Output the (X, Y) coordinate of the center of the cell containing the given text.  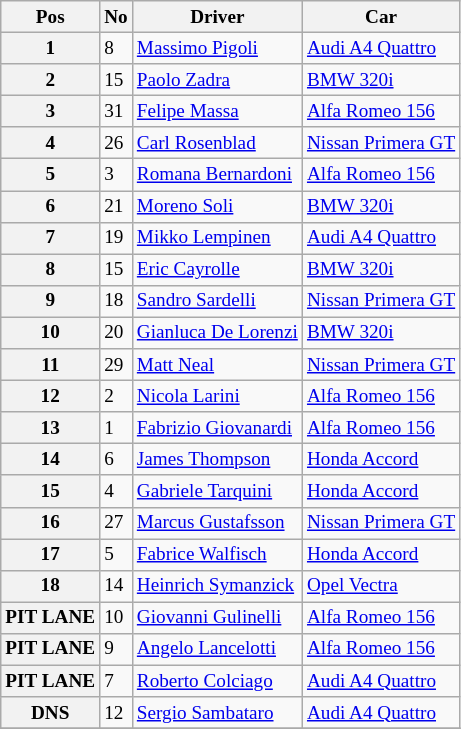
Felipe Massa (217, 111)
31 (116, 111)
Gianluca De Lorenzi (217, 333)
Angelo Lancelotti (217, 649)
DNS (50, 713)
19 (116, 238)
Fabrice Walfisch (217, 554)
Giovanni Gulinelli (217, 618)
Matt Neal (217, 365)
17 (50, 554)
Marcus Gustafsson (217, 523)
Sandro Sardelli (217, 301)
James Thompson (217, 460)
27 (116, 523)
Mikko Lempinen (217, 238)
13 (50, 428)
Eric Cayrolle (217, 270)
Carl Rosenblad (217, 143)
21 (116, 206)
No (116, 17)
Opel Vectra (380, 586)
Sergio Sambataro (217, 713)
Nicola Larini (217, 396)
Moreno Soli (217, 206)
Romana Bernardoni (217, 175)
Pos (50, 17)
Heinrich Symanzick (217, 586)
Gabriele Tarquini (217, 491)
20 (116, 333)
Paolo Zadra (217, 80)
11 (50, 365)
Massimo Pigoli (217, 48)
16 (50, 523)
Car (380, 17)
29 (116, 365)
Driver (217, 17)
26 (116, 143)
Roberto Colciago (217, 681)
Fabrizio Giovanardi (217, 428)
